Return the (x, y) coordinate for the center point of the cell that contains the specified text.  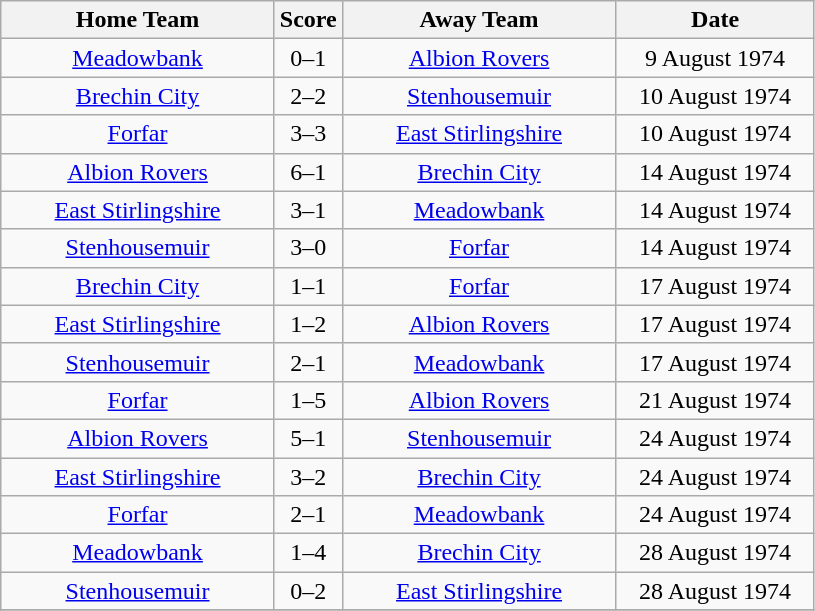
Away Team (479, 20)
9 August 1974 (716, 58)
Home Team (138, 20)
1–5 (308, 400)
21 August 1974 (716, 400)
3–0 (308, 248)
Date (716, 20)
1–1 (308, 286)
5–1 (308, 438)
1–2 (308, 324)
0–2 (308, 591)
3–1 (308, 210)
3–3 (308, 134)
0–1 (308, 58)
1–4 (308, 553)
6–1 (308, 172)
2–2 (308, 96)
Score (308, 20)
3–2 (308, 477)
